Determine the [x, y] coordinate at the center of the cell enclosing the given text.  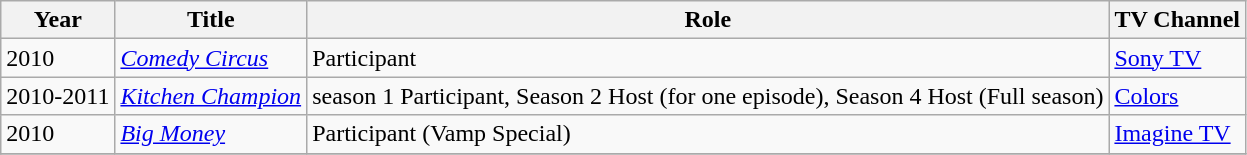
Kitchen Champion [211, 96]
Sony TV [1178, 58]
Comedy Circus [211, 58]
TV Channel [1178, 20]
Title [211, 20]
Big Money [211, 134]
2010-2011 [58, 96]
season 1 Participant, Season 2 Host (for one episode), Season 4 Host (Full season) [708, 96]
Colors [1178, 96]
Participant (Vamp Special) [708, 134]
Role [708, 20]
Participant [708, 58]
Year [58, 20]
Imagine TV [1178, 134]
